Locate the cell with the specified text and output its (X, Y) center coordinate. 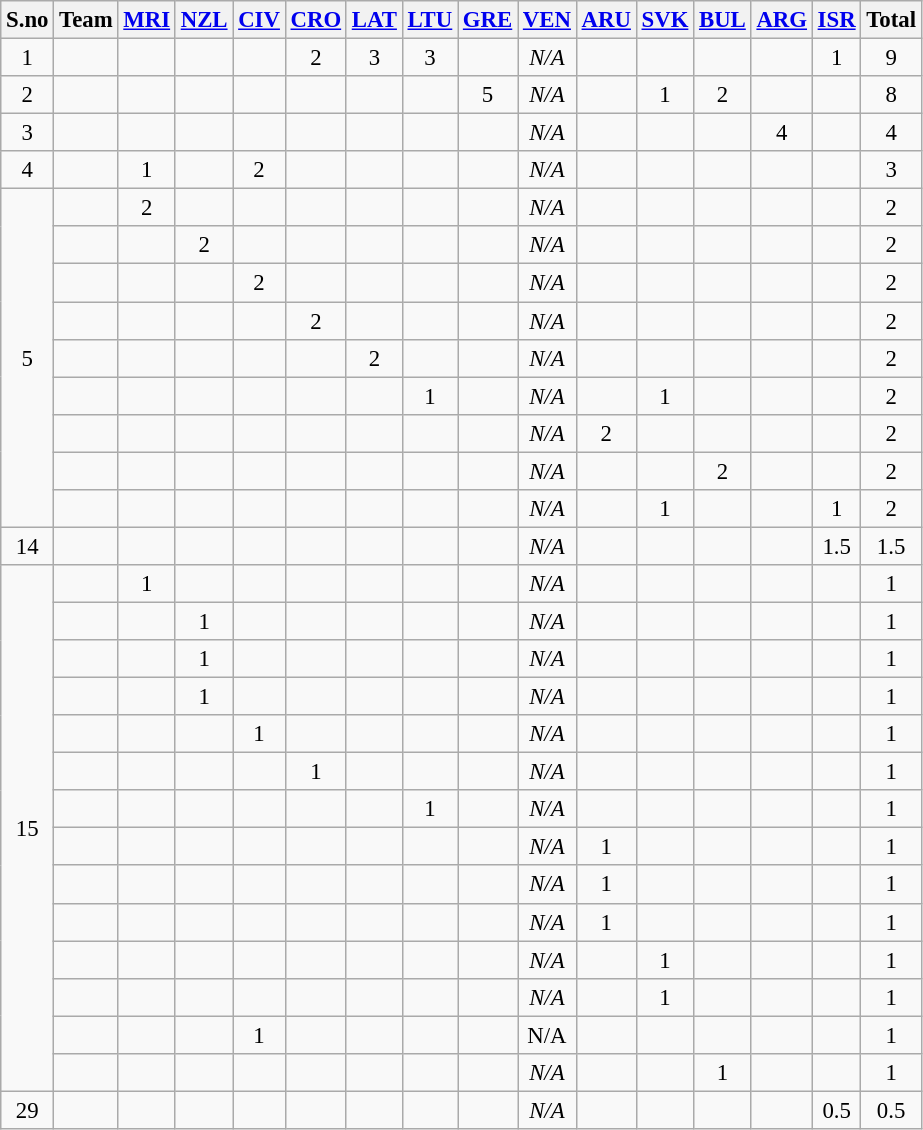
15 (28, 828)
8 (891, 95)
GRE (488, 20)
S.no (28, 20)
VEN (548, 20)
14 (28, 546)
ARU (606, 20)
29 (28, 1110)
LAT (374, 20)
ISR (836, 20)
ARG (782, 20)
9 (891, 58)
CIV (259, 20)
BUL (722, 20)
CRO (316, 20)
Team (86, 20)
NZL (204, 20)
Total (891, 20)
LTU (430, 20)
SVK (664, 20)
MRI (146, 20)
